Return (X, Y) of the center of cell containing provided text 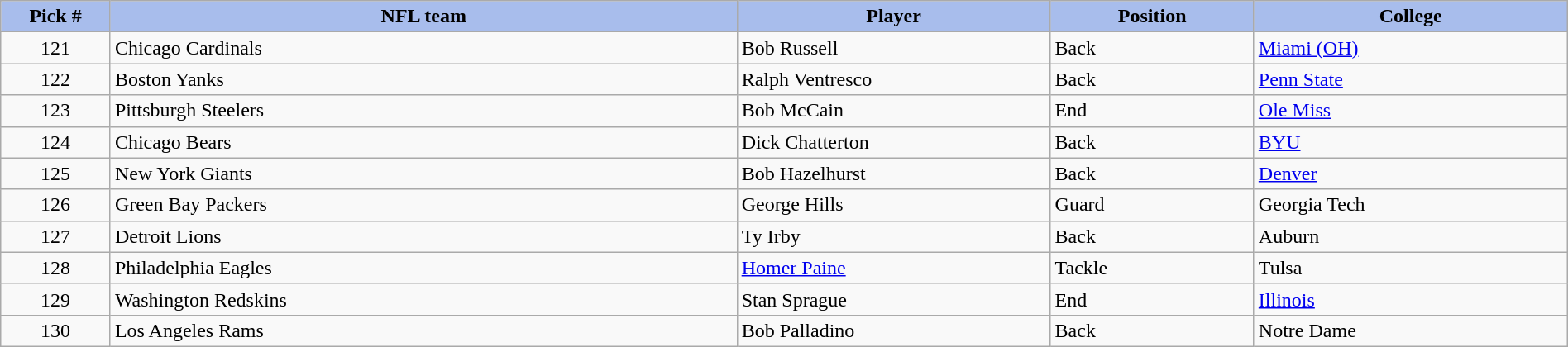
Pittsburgh Steelers (423, 111)
Bob Hazelhurst (893, 173)
Ralph Ventresco (893, 79)
BYU (1411, 142)
George Hills (893, 205)
124 (56, 142)
Bob Palladino (893, 330)
Tulsa (1411, 268)
Guard (1152, 205)
Illinois (1411, 299)
Position (1152, 17)
Auburn (1411, 236)
Detroit Lions (423, 236)
NFL team (423, 17)
Denver (1411, 173)
Chicago Bears (423, 142)
129 (56, 299)
College (1411, 17)
Ty Irby (893, 236)
Los Angeles Rams (423, 330)
Bob Russell (893, 48)
130 (56, 330)
Philadelphia Eagles (423, 268)
Homer Paine (893, 268)
Chicago Cardinals (423, 48)
Green Bay Packers (423, 205)
Pick # (56, 17)
Miami (OH) (1411, 48)
Bob McCain (893, 111)
127 (56, 236)
Stan Sprague (893, 299)
126 (56, 205)
125 (56, 173)
Player (893, 17)
122 (56, 79)
123 (56, 111)
Boston Yanks (423, 79)
New York Giants (423, 173)
Dick Chatterton (893, 142)
128 (56, 268)
121 (56, 48)
Tackle (1152, 268)
Ole Miss (1411, 111)
Georgia Tech (1411, 205)
Notre Dame (1411, 330)
Washington Redskins (423, 299)
Penn State (1411, 79)
